For the text-containing cell, return its midpoint in (x, y) coordinate format. 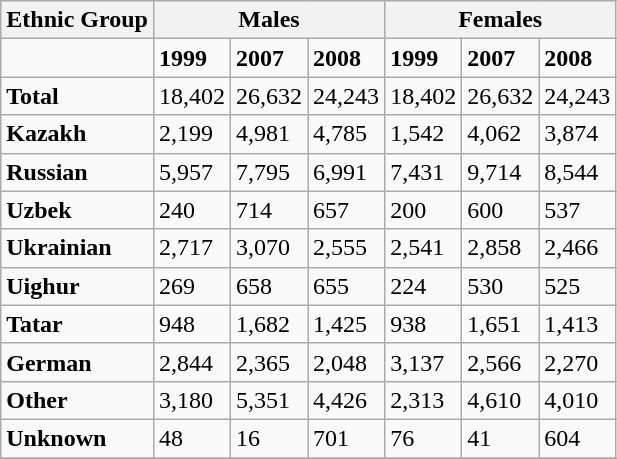
76 (424, 438)
4,010 (578, 400)
701 (346, 438)
41 (500, 438)
655 (346, 286)
Tatar (78, 324)
2,555 (346, 248)
2,365 (268, 362)
German (78, 362)
2,313 (424, 400)
Total (78, 96)
48 (192, 438)
4,981 (268, 134)
2,466 (578, 248)
525 (578, 286)
Unknown (78, 438)
2,270 (578, 362)
Uzbek (78, 210)
2,566 (500, 362)
2,199 (192, 134)
4,062 (500, 134)
714 (268, 210)
3,874 (578, 134)
2,858 (500, 248)
6,991 (346, 172)
2,541 (424, 248)
240 (192, 210)
1,651 (500, 324)
Males (268, 20)
1,425 (346, 324)
3,180 (192, 400)
16 (268, 438)
4,610 (500, 400)
2,844 (192, 362)
4,426 (346, 400)
2,048 (346, 362)
5,351 (268, 400)
200 (424, 210)
948 (192, 324)
7,795 (268, 172)
537 (578, 210)
5,957 (192, 172)
600 (500, 210)
604 (578, 438)
7,431 (424, 172)
224 (424, 286)
1,682 (268, 324)
657 (346, 210)
4,785 (346, 134)
3,070 (268, 248)
Ukrainian (78, 248)
9,714 (500, 172)
8,544 (578, 172)
530 (500, 286)
1,413 (578, 324)
658 (268, 286)
Other (78, 400)
1,542 (424, 134)
938 (424, 324)
3,137 (424, 362)
Russian (78, 172)
2,717 (192, 248)
Ethnic Group (78, 20)
Females (500, 20)
Kazakh (78, 134)
Uighur (78, 286)
269 (192, 286)
